From the cell containing the given text, extract its center point as [x, y] coordinate. 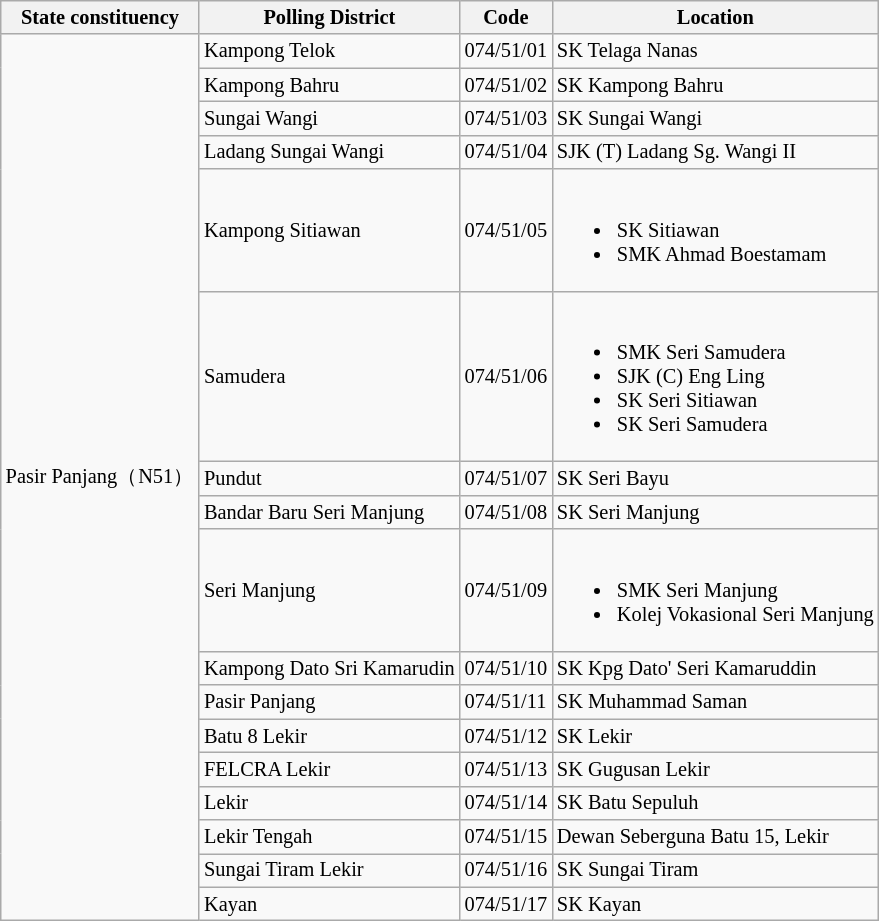
Pasir Panjang（N51） [100, 477]
Dewan Seberguna Batu 15, Lekir [716, 837]
SMK Seri ManjungKolej Vokasional Seri Manjung [716, 590]
SK SitiawanSMK Ahmad Boestamam [716, 230]
Pasir Panjang [330, 702]
Pundut [330, 479]
Kampong Dato Sri Kamarudin [330, 668]
074/51/17 [506, 904]
Sungai Wangi [330, 118]
SK Sungai Tiram [716, 870]
FELCRA Lekir [330, 769]
Batu 8 Lekir [330, 736]
074/51/05 [506, 230]
074/51/09 [506, 590]
SK Telaga Nanas [716, 51]
SK Muhammad Saman [716, 702]
Code [506, 17]
074/51/06 [506, 376]
074/51/01 [506, 51]
Seri Manjung [330, 590]
SJK (T) Ladang Sg. Wangi II [716, 152]
SMK Seri SamuderaSJK (C) Eng LingSK Seri SitiawanSK Seri Samudera [716, 376]
SK Kampong Bahru [716, 85]
SK Kpg Dato' Seri Kamaruddin [716, 668]
074/51/16 [506, 870]
Kayan [330, 904]
Sungai Tiram Lekir [330, 870]
074/51/13 [506, 769]
Location [716, 17]
Polling District [330, 17]
Lekir [330, 803]
074/51/03 [506, 118]
074/51/08 [506, 512]
SK Kayan [716, 904]
Kampong Bahru [330, 85]
Kampong Sitiawan [330, 230]
Kampong Telok [330, 51]
074/51/04 [506, 152]
074/51/15 [506, 837]
SK Gugusan Lekir [716, 769]
074/51/10 [506, 668]
074/51/11 [506, 702]
SK Sungai Wangi [716, 118]
Lekir Tengah [330, 837]
074/51/14 [506, 803]
Ladang Sungai Wangi [330, 152]
Samudera [330, 376]
State constituency [100, 17]
SK Lekir [716, 736]
Bandar Baru Seri Manjung [330, 512]
SK Seri Manjung [716, 512]
074/51/12 [506, 736]
074/51/02 [506, 85]
SK Seri Bayu [716, 479]
SK Batu Sepuluh [716, 803]
074/51/07 [506, 479]
